Capture the cell that displays the provided text and extract its (X, Y) central coordinate. 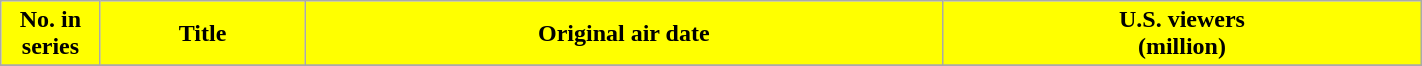
No. inseries (50, 34)
U.S. viewers(million) (1182, 34)
Original air date (624, 34)
Title (202, 34)
